Locate the cell with the specified text and output its [x, y] center coordinate. 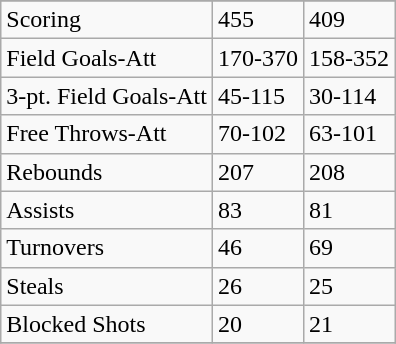
25 [350, 286]
Turnovers [107, 248]
Scoring [107, 20]
Field Goals-Att [107, 58]
45-115 [258, 96]
63-101 [350, 134]
170-370 [258, 58]
46 [258, 248]
208 [350, 172]
409 [350, 20]
30-114 [350, 96]
Steals [107, 286]
207 [258, 172]
70-102 [258, 134]
21 [350, 324]
Free Throws-Att [107, 134]
3-pt. Field Goals-Att [107, 96]
20 [258, 324]
158-352 [350, 58]
26 [258, 286]
455 [258, 20]
Assists [107, 210]
83 [258, 210]
Rebounds [107, 172]
81 [350, 210]
69 [350, 248]
Blocked Shots [107, 324]
